Capture the cell that displays the provided text and extract its [X, Y] central coordinate. 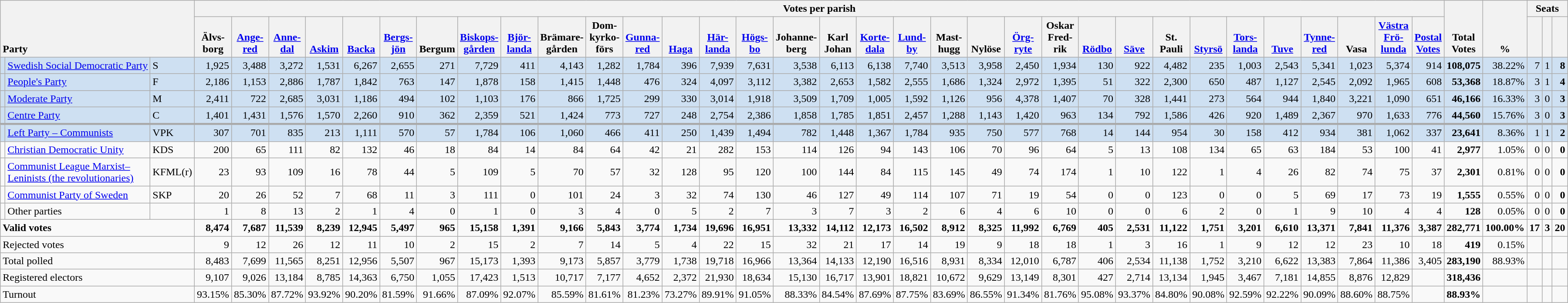
184 [1320, 150]
1,934 [1060, 65]
132 [362, 150]
494 [398, 99]
84.80% [1172, 294]
935 [949, 133]
16,717 [838, 278]
44 [398, 172]
Registered electors [98, 278]
Västra Frö- lunda [1394, 37]
1,752 [1208, 261]
11,122 [1172, 228]
2,450 [1023, 65]
3,031 [324, 99]
11,138 [1172, 261]
934 [1320, 133]
7,177 [605, 278]
1,090 [1394, 99]
8,251 [324, 261]
176 [519, 99]
30 [1208, 133]
2,534 [1134, 261]
Tuve [1282, 37]
11,376 [1394, 228]
1,401 [213, 116]
1,126 [949, 99]
1,439 [718, 133]
1,393 [519, 261]
85.30% [250, 294]
1,143 [986, 116]
14,133 [838, 261]
Karl Johan [838, 37]
608 [1428, 82]
2,977 [1463, 150]
1,324 [986, 82]
406 [1097, 261]
84.54% [838, 294]
3,513 [949, 65]
Gunna- red [642, 37]
4,652 [642, 278]
87.75% [912, 294]
2,653 [838, 82]
46,166 [1463, 99]
KFML(r) [172, 172]
701 [250, 133]
Communist League Marxist–Leninists (the revolutionaries) [78, 172]
107 [949, 194]
Rödbo [1097, 37]
10,672 [949, 278]
75 [1394, 172]
1,103 [479, 99]
Här- landa [718, 37]
3,201 [1246, 228]
Communist Party of Sweden [78, 194]
1,395 [1060, 82]
Haga [680, 37]
Christian Democratic Unity [78, 150]
13,364 [796, 261]
18,821 [912, 278]
52 [287, 194]
1,586 [1172, 116]
2,372 [680, 278]
11,539 [287, 228]
2,555 [912, 82]
466 [605, 133]
318,436 [1463, 278]
126 [838, 150]
1,734 [680, 228]
250 [680, 133]
8,912 [949, 228]
7,740 [912, 65]
174 [1060, 172]
6,622 [1282, 261]
81.59% [398, 294]
6,787 [1060, 261]
2,714 [1134, 278]
71 [986, 194]
956 [986, 99]
69 [1320, 194]
51 [1097, 82]
1,555 [1463, 194]
Vasa [1356, 37]
920 [1246, 116]
M [172, 99]
VPK [172, 133]
87.72% [287, 294]
63 [1282, 150]
330 [680, 99]
1,785 [838, 116]
68 [362, 194]
773 [605, 116]
487 [1246, 82]
5,341 [1320, 65]
12,010 [1023, 261]
835 [287, 133]
93.15% [213, 294]
1,513 [519, 278]
9,173 [562, 261]
15.76% [1505, 116]
42 [642, 150]
F [172, 82]
328 [1134, 99]
9,107 [213, 278]
8,483 [213, 261]
86.55% [986, 294]
2,092 [1356, 82]
5,497 [398, 228]
6,267 [362, 65]
7,631 [754, 65]
91.05% [754, 294]
1,003 [1246, 65]
Total Votes [1463, 29]
14,855 [1320, 278]
324 [680, 82]
768 [1060, 133]
14,363 [362, 278]
1,582 [875, 82]
Centre Party [78, 116]
476 [642, 82]
8,301 [1060, 278]
1,633 [1394, 116]
16,966 [754, 261]
SKP [172, 194]
23,641 [1463, 133]
Valid votes [98, 228]
90.08% [1208, 294]
Tors- landa [1246, 37]
13,332 [796, 228]
3,272 [287, 65]
102 [437, 99]
1,858 [796, 116]
24 [605, 194]
2,260 [362, 116]
4,143 [562, 65]
13,134 [1172, 278]
2,972 [1023, 82]
2,685 [287, 99]
145 [949, 172]
6,769 [1060, 228]
85.59% [562, 294]
2,543 [1282, 65]
2,531 [1134, 228]
866 [562, 99]
1,945 [1208, 278]
1,288 [949, 116]
16,516 [912, 261]
8,239 [324, 228]
577 [1023, 133]
337 [1428, 133]
910 [398, 116]
1,023 [1356, 65]
283,190 [1463, 261]
1,851 [875, 116]
5,374 [1394, 65]
12,829 [1394, 278]
1,725 [605, 99]
87.69% [875, 294]
307 [213, 133]
1,127 [1282, 82]
2,754 [718, 116]
954 [1172, 133]
8,785 [324, 278]
1,570 [324, 116]
Ange- red [250, 37]
8.36% [1505, 133]
Säve [1134, 37]
Rejected votes [98, 245]
92.59% [1246, 294]
Oskar Fred- rik [1060, 37]
73.27% [680, 294]
91.66% [437, 294]
412 [1282, 133]
16,951 [754, 228]
Postal Votes [1428, 37]
Anne- dal [287, 37]
1,005 [875, 99]
7,181 [1282, 278]
6,113 [838, 65]
Tynne- red [1320, 37]
13,184 [287, 278]
% [1505, 29]
3,779 [642, 261]
792 [1134, 116]
1,840 [1320, 99]
362 [437, 116]
147 [437, 82]
6,138 [875, 65]
44,560 [1463, 116]
88.75% [1394, 294]
16.33% [1505, 99]
1,878 [479, 82]
96 [1023, 150]
16,502 [912, 228]
9,166 [562, 228]
11,992 [1023, 228]
0.81% [1505, 172]
115 [912, 172]
C [172, 116]
2,359 [479, 116]
1,738 [680, 261]
1,441 [1172, 99]
Bergs- jön [398, 37]
7,687 [250, 228]
Korte- dala [875, 37]
7,939 [718, 65]
1,111 [362, 133]
Älvs- borg [213, 37]
248 [680, 116]
427 [1097, 278]
1,407 [1060, 99]
5,507 [398, 261]
1,420 [1023, 116]
1,153 [250, 82]
People's Party [78, 82]
2,457 [912, 116]
Örg- ryte [1023, 37]
1,055 [437, 278]
92.22% [1282, 294]
1,391 [519, 228]
750 [986, 133]
123 [1172, 194]
53 [1356, 150]
1,709 [838, 99]
3,221 [1356, 99]
970 [1356, 116]
3,509 [796, 99]
Nylöse [986, 37]
322 [1134, 82]
213 [324, 133]
9,629 [986, 278]
273 [1208, 99]
Swedish Social Democratic Party [78, 65]
Lund- by [912, 37]
405 [1097, 228]
2,367 [1320, 116]
17,423 [479, 278]
95.08% [1097, 294]
19,696 [718, 228]
Askim [324, 37]
7,729 [479, 65]
4,378 [1023, 99]
564 [1246, 99]
3,405 [1428, 261]
1,751 [1208, 228]
Other parties [78, 211]
1,415 [562, 82]
0.05% [1505, 211]
1,925 [213, 65]
2,301 [1463, 172]
91.34% [1023, 294]
87.09% [479, 294]
200 [213, 150]
782 [796, 133]
7,841 [1356, 228]
78 [362, 172]
1.05% [1505, 150]
5,843 [605, 228]
13,383 [1320, 261]
Seats [1547, 9]
521 [519, 116]
1,531 [324, 65]
95 [718, 172]
KDS [172, 150]
19,718 [718, 261]
271 [437, 65]
Left Party – Communists [78, 133]
8,334 [986, 261]
2,886 [287, 82]
88.60% [1356, 294]
81.76% [1060, 294]
12,956 [362, 261]
1,965 [1394, 82]
235 [1208, 65]
1,576 [287, 116]
0.15% [1505, 245]
Högs- bo [754, 37]
Mast- hugg [949, 37]
94 [875, 150]
3,467 [1246, 278]
St. Pauli [1172, 37]
0.55% [1505, 194]
11,565 [287, 261]
122 [1172, 172]
6,610 [1282, 228]
81.23% [642, 294]
651 [1428, 99]
3,382 [796, 82]
1,186 [362, 99]
15,173 [479, 261]
1,787 [324, 82]
3,387 [1428, 228]
93.37% [1134, 294]
Björ- landa [519, 37]
37 [1428, 172]
1,686 [949, 82]
100.00% [1505, 228]
90.09% [1320, 294]
3,958 [986, 65]
1,060 [562, 133]
81.61% [605, 294]
93.92% [324, 294]
S [172, 65]
Turnout [98, 294]
914 [1428, 65]
1,494 [754, 133]
1,062 [1394, 133]
127 [838, 194]
Biskops- gården [479, 37]
3,774 [642, 228]
21,930 [718, 278]
1,367 [875, 133]
13,901 [875, 278]
282 [718, 150]
776 [1428, 116]
108,075 [1463, 65]
3,538 [796, 65]
120 [754, 172]
8,931 [949, 261]
1,489 [1282, 116]
13,371 [1320, 228]
11,386 [1394, 261]
101 [562, 194]
Bergum [437, 37]
7,864 [1356, 261]
15,158 [479, 228]
Votes per parish [820, 9]
18,634 [754, 278]
Backa [362, 37]
4,097 [718, 82]
1,424 [562, 116]
7,699 [250, 261]
8,474 [213, 228]
967 [437, 261]
1,592 [912, 99]
6,750 [398, 278]
54 [1060, 194]
2,386 [754, 116]
14,112 [838, 228]
1,431 [250, 116]
426 [1208, 116]
2,300 [1172, 82]
922 [1134, 65]
1,282 [605, 65]
944 [1282, 99]
1,842 [362, 82]
396 [680, 65]
89.91% [718, 294]
10,717 [562, 278]
381 [1356, 133]
722 [250, 99]
18.87% [1505, 82]
3,210 [1246, 261]
763 [398, 82]
3,014 [718, 99]
41 [1428, 150]
108 [1172, 150]
650 [1208, 82]
Styrsö [1208, 37]
Party [98, 29]
9,026 [250, 278]
727 [642, 116]
963 [1060, 116]
12,190 [875, 261]
143 [912, 150]
92.07% [519, 294]
Moderate Party [78, 99]
965 [437, 228]
2,655 [398, 65]
2,545 [1320, 82]
3,112 [754, 82]
8,876 [1356, 278]
12,945 [362, 228]
Total polled [98, 261]
38.22% [1505, 65]
53,368 [1463, 82]
570 [398, 133]
83.69% [949, 294]
2,411 [213, 99]
Dom- kyrko- förs [605, 37]
90.20% [362, 294]
73 [1394, 194]
4,482 [1172, 65]
13,149 [1023, 278]
8,325 [986, 228]
88.33% [796, 294]
12,173 [875, 228]
2,186 [213, 82]
22 [718, 245]
93 [250, 172]
Brämare- gården [562, 37]
282,771 [1463, 228]
419 [1463, 245]
1,918 [754, 99]
Johanne- berg [796, 37]
299 [642, 99]
3,488 [250, 65]
5,857 [605, 261]
153 [754, 150]
15,130 [796, 278]
